Detect which cell encompasses the target text, then output its (X, Y) center coordinate. 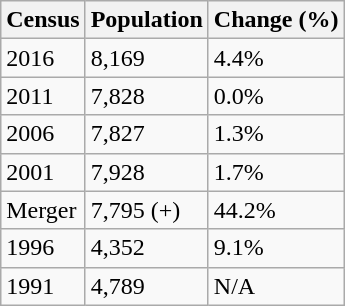
2006 (43, 134)
Census (43, 20)
0.0% (276, 96)
2016 (43, 58)
4.4% (276, 58)
7,928 (146, 172)
1991 (43, 286)
4,789 (146, 286)
7,827 (146, 134)
1996 (43, 248)
4,352 (146, 248)
1.7% (276, 172)
1.3% (276, 134)
44.2% (276, 210)
7,795 (+) (146, 210)
Change (%) (276, 20)
7,828 (146, 96)
8,169 (146, 58)
9.1% (276, 248)
Population (146, 20)
N/A (276, 286)
Merger (43, 210)
2001 (43, 172)
2011 (43, 96)
